From the cell containing the given text, extract its center point as (x, y) coordinate. 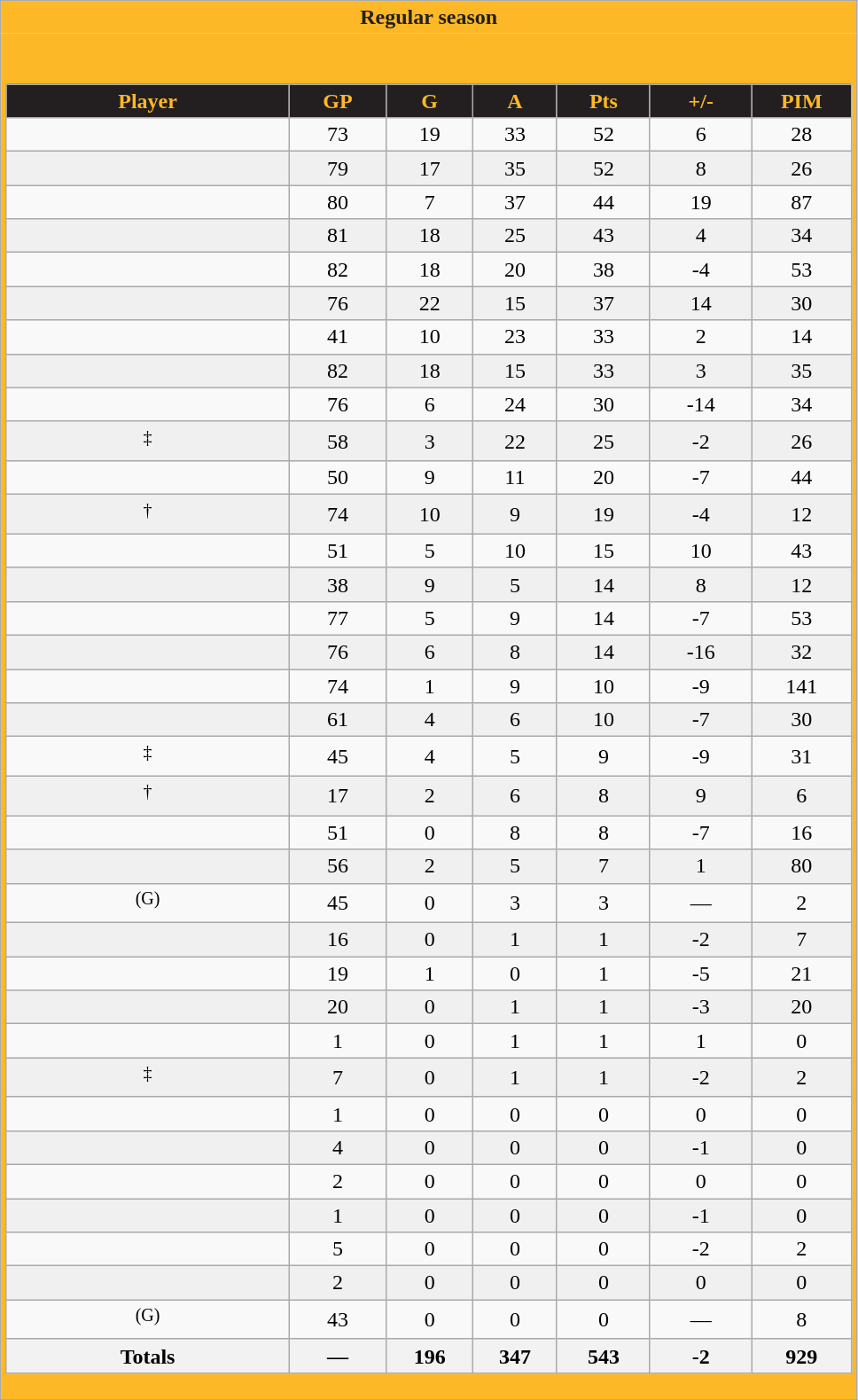
Pts (603, 101)
141 (801, 686)
929 (801, 1356)
24 (514, 404)
347 (514, 1356)
56 (338, 866)
32 (801, 653)
A (514, 101)
Player (147, 101)
77 (338, 619)
23 (514, 337)
50 (338, 478)
+/- (700, 101)
61 (338, 720)
-3 (700, 1007)
79 (338, 168)
543 (603, 1356)
28 (801, 135)
-14 (700, 404)
31 (801, 757)
73 (338, 135)
81 (338, 236)
-5 (700, 974)
-16 (700, 653)
196 (430, 1356)
Regular season (429, 18)
11 (514, 478)
41 (338, 337)
PIM (801, 101)
Totals (147, 1356)
58 (338, 442)
87 (801, 202)
G (430, 101)
GP (338, 101)
21 (801, 974)
